Return (x, y) of the center of cell containing provided text 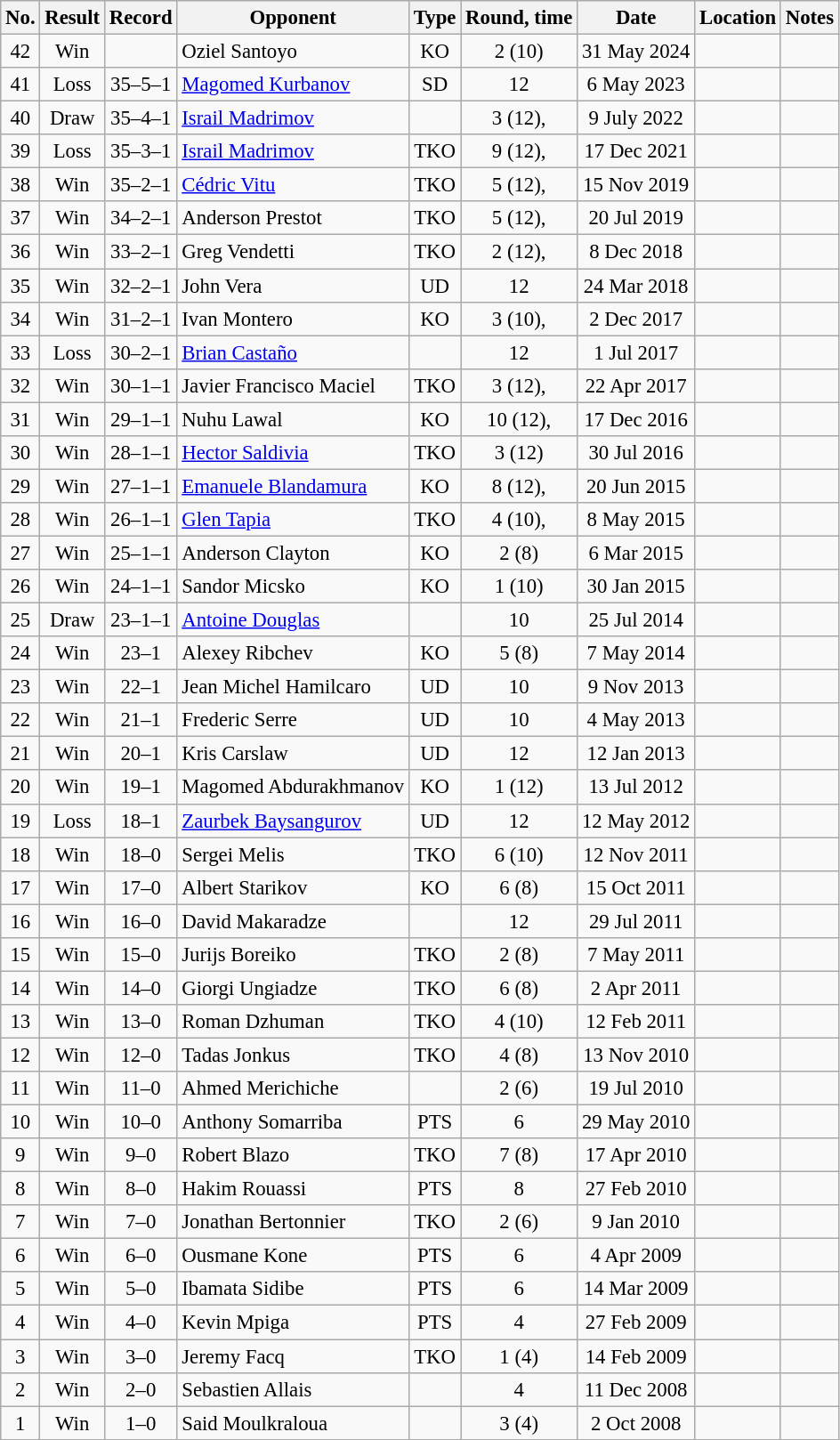
25 Jul 2014 (636, 620)
Javier Francisco Maciel (294, 385)
13 (20, 1022)
Sandor Micsko (294, 587)
Nuhu Lawal (294, 419)
33 (20, 352)
23 (20, 687)
15 (20, 955)
35 (20, 286)
9–0 (141, 1155)
12–0 (141, 1055)
32–2–1 (141, 286)
27–1–1 (141, 486)
Kris Carslaw (294, 754)
28–1–1 (141, 453)
25 (20, 620)
4 May 2013 (636, 720)
Giorgi Ungiadze (294, 988)
3 (12) (520, 453)
Zaurbek Baysangurov (294, 821)
17 Apr 2010 (636, 1155)
2 (12), (520, 252)
Oziel Santoyo (294, 52)
Record (141, 18)
Brian Castaño (294, 352)
4 (10) (520, 1022)
Emanuele Blandamura (294, 486)
Ousmane Kone (294, 1256)
16 (20, 921)
4 (8) (520, 1055)
20 (20, 788)
33–2–1 (141, 252)
Hakim Rouassi (294, 1189)
21–1 (141, 720)
24–1–1 (141, 587)
20–1 (141, 754)
30–2–1 (141, 352)
15 Nov 2019 (636, 185)
14 (20, 988)
37 (20, 218)
Antoine Douglas (294, 620)
Jeremy Facq (294, 1356)
2 (20, 1389)
Opponent (294, 18)
Notes (810, 18)
Anthony Somarriba (294, 1122)
10–0 (141, 1122)
Kevin Mpiga (294, 1323)
29 (20, 486)
31–2–1 (141, 319)
6 (10) (520, 854)
25–1–1 (141, 553)
9 (20, 1155)
5–0 (141, 1290)
2 Dec 2017 (636, 319)
18–0 (141, 854)
9 (12), (520, 151)
8 Dec 2018 (636, 252)
11 (20, 1088)
28 (20, 520)
12 Nov 2011 (636, 854)
19 (20, 821)
1 (20, 1423)
19–1 (141, 788)
5 (20, 1290)
21 (20, 754)
19 Jul 2010 (636, 1088)
Cédric Vitu (294, 185)
23–1–1 (141, 620)
34–2–1 (141, 218)
17 Dec 2016 (636, 419)
7 May 2011 (636, 955)
17 Dec 2021 (636, 151)
3–0 (141, 1356)
38 (20, 185)
7–0 (141, 1222)
22 Apr 2017 (636, 385)
Robert Blazo (294, 1155)
Type (434, 18)
14 Mar 2009 (636, 1290)
40 (20, 118)
14 Feb 2009 (636, 1356)
29 May 2010 (636, 1122)
4 (10), (520, 520)
31 (20, 419)
3 (4) (520, 1423)
Result (73, 18)
No. (20, 18)
26–1–1 (141, 520)
41 (20, 85)
18–1 (141, 821)
Greg Vendetti (294, 252)
1 Jul 2017 (636, 352)
13 Jul 2012 (636, 788)
3 (20, 1356)
8–0 (141, 1189)
7 (8) (520, 1155)
24 Mar 2018 (636, 286)
Jonathan Bertonnier (294, 1222)
15 Oct 2011 (636, 887)
SD (434, 85)
1–0 (141, 1423)
7 May 2014 (636, 653)
Location (739, 18)
6 May 2023 (636, 85)
31 May 2024 (636, 52)
20 Jul 2019 (636, 218)
24 (20, 653)
30 Jul 2016 (636, 453)
Sebastien Allais (294, 1389)
42 (20, 52)
9 July 2022 (636, 118)
Date (636, 18)
Anderson Prestot (294, 218)
9 Nov 2013 (636, 687)
30 Jan 2015 (636, 587)
35–3–1 (141, 151)
13–0 (141, 1022)
27 Feb 2009 (636, 1323)
3 (10), (520, 319)
4 Apr 2009 (636, 1256)
Glen Tapia (294, 520)
29–1–1 (141, 419)
12 May 2012 (636, 821)
Round, time (520, 18)
2 (10) (520, 52)
6 Mar 2015 (636, 553)
17 (20, 887)
17–0 (141, 887)
20 Jun 2015 (636, 486)
30 (20, 453)
5 (8) (520, 653)
13 Nov 2010 (636, 1055)
Albert Starikov (294, 887)
22 (20, 720)
Ivan Montero (294, 319)
39 (20, 151)
29 Jul 2011 (636, 921)
8 (12), (520, 486)
11 Dec 2008 (636, 1389)
11–0 (141, 1088)
12 Jan 2013 (636, 754)
36 (20, 252)
15–0 (141, 955)
8 May 2015 (636, 520)
2–0 (141, 1389)
David Makaradze (294, 921)
34 (20, 319)
Ahmed Merichiche (294, 1088)
6–0 (141, 1256)
Sergei Melis (294, 854)
35–2–1 (141, 185)
12 Feb 2011 (636, 1022)
16–0 (141, 921)
35–4–1 (141, 118)
14–0 (141, 988)
Jean Michel Hamilcaro (294, 687)
Anderson Clayton (294, 553)
2 Oct 2008 (636, 1423)
Tadas Jonkus (294, 1055)
10 (12), (520, 419)
18 (20, 854)
Magomed Abdurakhmanov (294, 788)
Ibamata Sidibe (294, 1290)
22–1 (141, 687)
27 Feb 2010 (636, 1189)
27 (20, 553)
9 Jan 2010 (636, 1222)
7 (20, 1222)
Jurijs Boreiko (294, 955)
Said Moulkraloua (294, 1423)
2 Apr 2011 (636, 988)
23–1 (141, 653)
35–5–1 (141, 85)
Roman Dzhuman (294, 1022)
Alexey Ribchev (294, 653)
30–1–1 (141, 385)
4–0 (141, 1323)
26 (20, 587)
1 (10) (520, 587)
Hector Saldivia (294, 453)
Magomed Kurbanov (294, 85)
32 (20, 385)
1 (4) (520, 1356)
1 (12) (520, 788)
John Vera (294, 286)
Frederic Serre (294, 720)
